Capture the cell that displays the provided text and extract its [x, y] central coordinate. 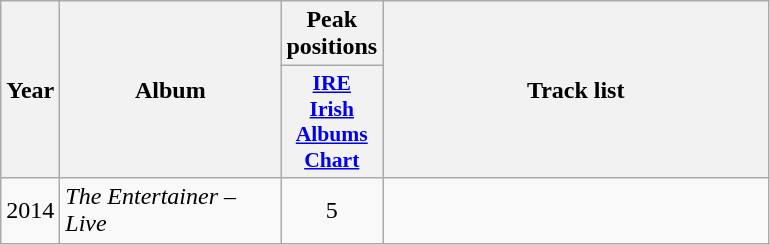
2014 [30, 210]
Peak positions [332, 34]
Year [30, 90]
5 [332, 210]
Album [170, 90]
Track list [576, 90]
The Entertainer – Live [170, 210]
IRE Irish Albums Chart [332, 122]
